Locate the cell with the specified text and output its [x, y] center coordinate. 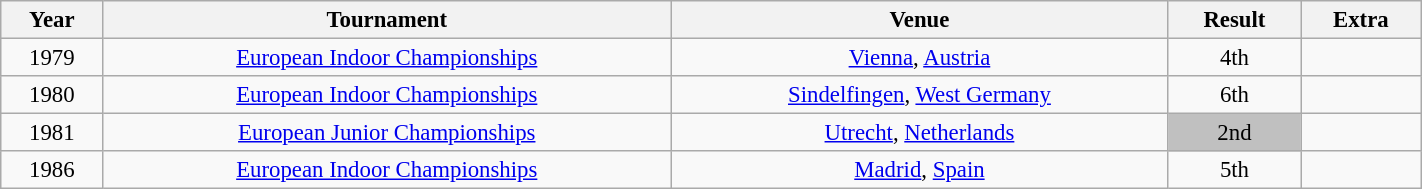
Year [52, 20]
2nd [1234, 133]
1980 [52, 95]
Vienna, Austria [920, 58]
Utrecht, Netherlands [920, 133]
1986 [52, 170]
Sindelfingen, West Germany [920, 95]
1979 [52, 58]
5th [1234, 170]
European Junior Championships [387, 133]
4th [1234, 58]
Venue [920, 20]
1981 [52, 133]
Extra [1362, 20]
Result [1234, 20]
6th [1234, 95]
Tournament [387, 20]
Madrid, Spain [920, 170]
